Capture the cell that displays the provided text and extract its (x, y) central coordinate. 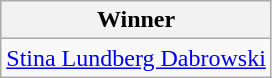
Stina Lundberg Dabrowski (136, 58)
Winner (136, 20)
